Determine the (X, Y) coordinate at the center of the cell enclosing the given text.  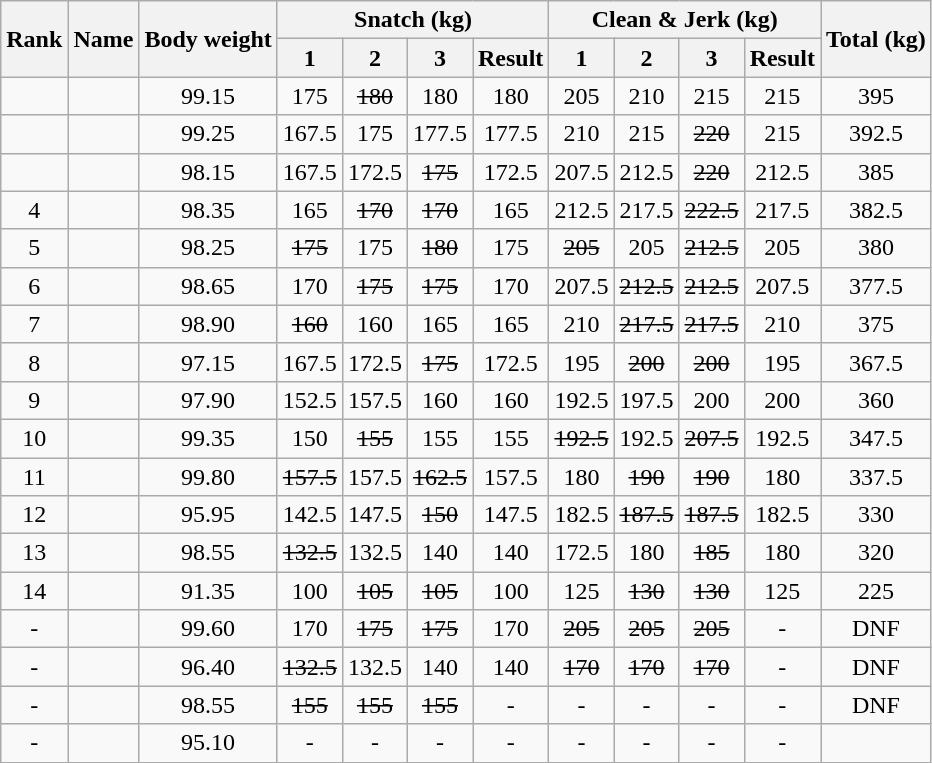
377.5 (876, 286)
8 (34, 362)
152.5 (310, 400)
162.5 (440, 477)
375 (876, 324)
382.5 (876, 210)
99.80 (208, 477)
99.25 (208, 134)
11 (34, 477)
91.35 (208, 591)
Clean & Jerk (kg) (685, 20)
96.40 (208, 667)
185 (712, 553)
99.15 (208, 96)
98.35 (208, 210)
330 (876, 515)
Name (104, 39)
197.5 (646, 400)
6 (34, 286)
392.5 (876, 134)
380 (876, 248)
7 (34, 324)
5 (34, 248)
13 (34, 553)
95.10 (208, 743)
97.15 (208, 362)
10 (34, 438)
9 (34, 400)
98.90 (208, 324)
142.5 (310, 515)
222.5 (712, 210)
367.5 (876, 362)
Total (kg) (876, 39)
99.35 (208, 438)
95.95 (208, 515)
225 (876, 591)
14 (34, 591)
337.5 (876, 477)
Body weight (208, 39)
385 (876, 172)
347.5 (876, 438)
Rank (34, 39)
98.25 (208, 248)
395 (876, 96)
97.90 (208, 400)
98.65 (208, 286)
4 (34, 210)
12 (34, 515)
Snatch (kg) (413, 20)
99.60 (208, 629)
360 (876, 400)
98.15 (208, 172)
320 (876, 553)
